Identify which cell holds the provided text, then report its [X, Y] central coordinate. 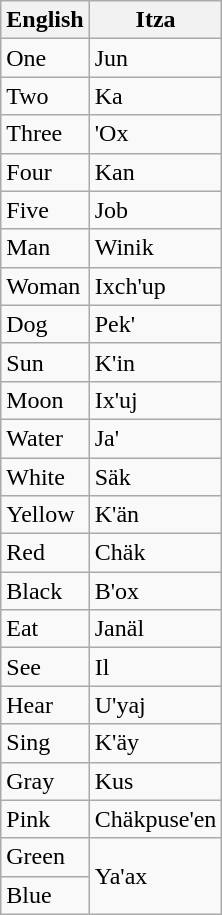
Three [45, 134]
Hear [45, 705]
Blue [45, 895]
Four [45, 172]
Water [45, 438]
Itza [156, 20]
Woman [45, 286]
Eat [45, 629]
Säk [156, 477]
Jun [156, 58]
English [45, 20]
White [45, 477]
One [45, 58]
Chäk [156, 553]
Yellow [45, 515]
K'äy [156, 743]
Ja' [156, 438]
K'in [156, 362]
See [45, 667]
Janäl [156, 629]
Moon [45, 400]
Ka [156, 96]
U'yaj [156, 705]
Il [156, 667]
'Ox [156, 134]
Job [156, 210]
Chäkpuse'en [156, 819]
B'ox [156, 591]
Gray [45, 781]
Five [45, 210]
Kan [156, 172]
Winik [156, 248]
Ix'uj [156, 400]
Man [45, 248]
Ya'ax [156, 876]
Red [45, 553]
Kus [156, 781]
Black [45, 591]
Sun [45, 362]
Pek' [156, 324]
Sing [45, 743]
Dog [45, 324]
Green [45, 857]
K'än [156, 515]
Two [45, 96]
Ixch'up [156, 286]
Pink [45, 819]
